Extract the [x, y] coordinate from the center of the cell holding the provided text.  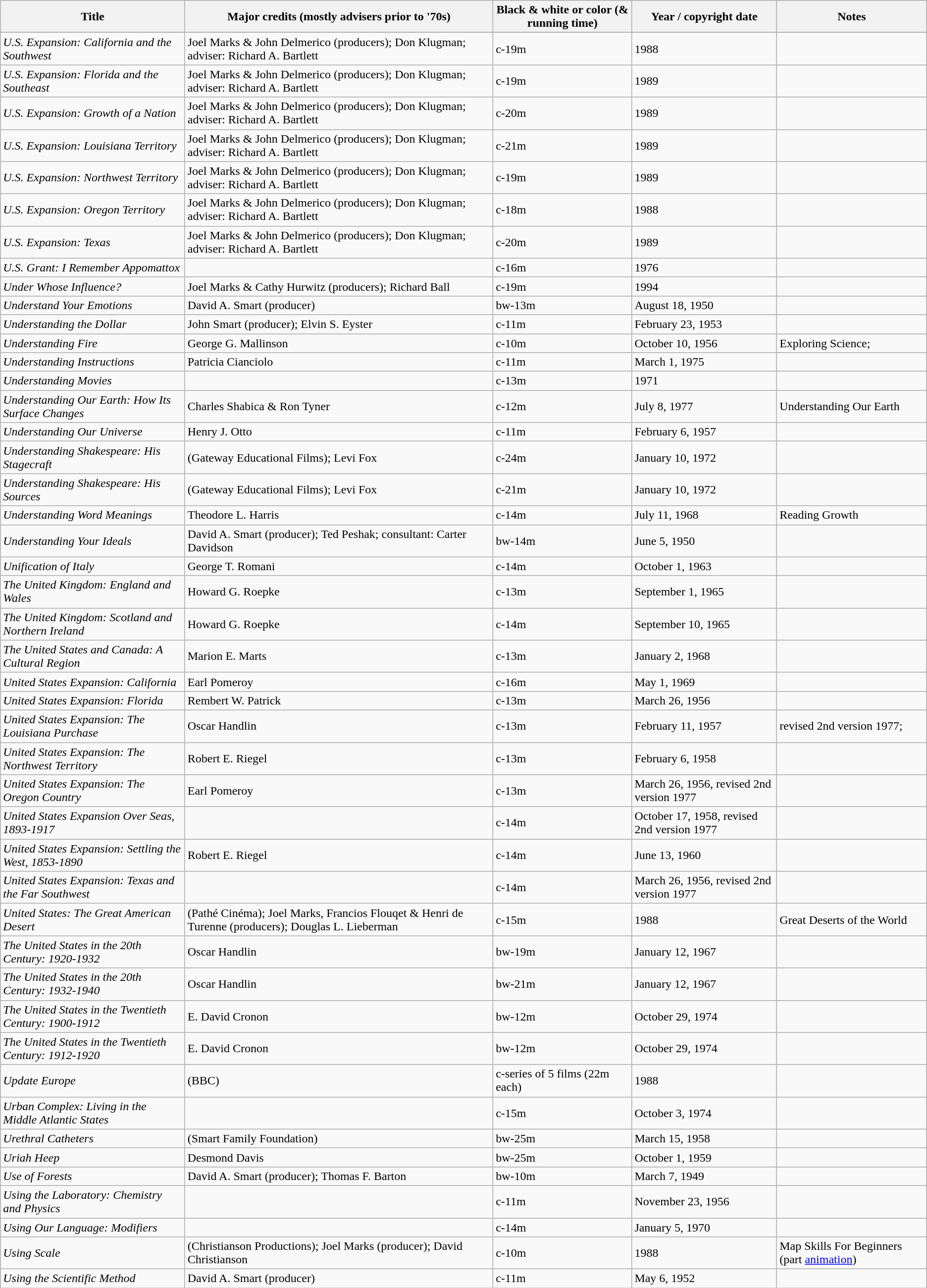
Patricia Cianciolo [339, 362]
September 1, 1965 [704, 591]
July 11, 1968 [704, 515]
Use of Forests [93, 1176]
Understanding Our Universe [93, 432]
Using Scale [93, 1253]
United States Expansion Over Seas, 1893-1917 [93, 823]
Understanding Your Ideals [93, 541]
Understanding Fire [93, 343]
bw-19m [563, 952]
Understand Your Emotions [93, 305]
Update Europe [93, 1081]
United States Expansion: The Northwest Territory [93, 758]
bw-21m [563, 984]
David A. Smart (producer); Thomas F. Barton [339, 1176]
Using Our Language: Modifiers [93, 1227]
bw-14m [563, 541]
David A. Smart (producer); Ted Peshak; consultant: Carter Davidson [339, 541]
Uriah Heep [93, 1157]
September 10, 1965 [704, 624]
(Pathé Cinéma); Joel Marks, Francios Flouqet & Henri de Turenne (producers); Douglas L. Lieberman [339, 919]
The United States in the Twentieth Century: 1912-1920 [93, 1048]
Reading Growth [852, 515]
February 6, 1958 [704, 758]
(Christianson Productions); Joel Marks (producer); David Christianson [339, 1253]
bw-10m [563, 1176]
October 1, 1959 [704, 1157]
Black & white or color (& running time) [563, 17]
George T. Romani [339, 566]
August 18, 1950 [704, 305]
Exploring Science; [852, 343]
United States Expansion: Texas and the Far Southwest [93, 888]
February 6, 1957 [704, 432]
U.S. Expansion: Louisiana Territory [93, 146]
The United Kingdom: England and Wales [93, 591]
Understanding Word Meanings [93, 515]
Understanding Our Earth: How Its Surface Changes [93, 406]
United States: The Great American Desert [93, 919]
revised 2nd version 1977; [852, 726]
Understanding Instructions [93, 362]
George G. Mallinson [339, 343]
March 15, 1958 [704, 1138]
United States Expansion: The Louisiana Purchase [93, 726]
Understanding Movies [93, 381]
May 1, 1969 [704, 682]
The United States and Canada: A Cultural Region [93, 656]
(BBC) [339, 1081]
The United States in the 20th Century: 1932-1940 [93, 984]
John Smart (producer); Elvin S. Eyster [339, 324]
U.S. Expansion: California and the Southwest [93, 49]
United States Expansion: Florida [93, 700]
March 7, 1949 [704, 1176]
June 13, 1960 [704, 855]
March 1, 1975 [704, 362]
U.S. Expansion: Oregon Territory [93, 210]
c-series of 5 films (22m each) [563, 1081]
Marion E. Marts [339, 656]
Using the Laboratory: Chemistry and Physics [93, 1202]
Urethral Catheters [93, 1138]
Joel Marks & Cathy Hurwitz (producers); Richard Ball [339, 286]
June 5, 1950 [704, 541]
1971 [704, 381]
November 23, 1956 [704, 1202]
March 26, 1956 [704, 700]
U.S. Expansion: Northwest Territory [93, 177]
c-18m [563, 210]
United States Expansion: The Oregon Country [93, 791]
October 3, 1974 [704, 1113]
October 1, 1963 [704, 566]
May 6, 1952 [704, 1279]
c-24m [563, 458]
1994 [704, 286]
Major credits (mostly advisers prior to '70s) [339, 17]
February 11, 1957 [704, 726]
U.S. Expansion: Texas [93, 242]
Unification of Italy [93, 566]
United States Expansion: Settling the West, 1853-1890 [93, 855]
Understanding the Dollar [93, 324]
Henry J. Otto [339, 432]
U.S. Grant: I Remember Appomattox [93, 268]
Notes [852, 17]
U.S. Expansion: Florida and the Southeast [93, 81]
1976 [704, 268]
October 10, 1956 [704, 343]
Great Deserts of the World [852, 919]
c-12m [563, 406]
January 2, 1968 [704, 656]
January 5, 1970 [704, 1227]
The United States in the 20th Century: 1920-1932 [93, 952]
The United States in the Twentieth Century: 1900-1912 [93, 1017]
U.S. Expansion: Growth of a Nation [93, 113]
Understanding Our Earth [852, 406]
Using the Scientific Method [93, 1279]
Charles Shabica & Ron Tyner [339, 406]
Urban Complex: Living in the Middle Atlantic States [93, 1113]
Understanding Shakespeare: His Sources [93, 489]
(Smart Family Foundation) [339, 1138]
Map Skills For Beginners (part animation) [852, 1253]
Title [93, 17]
July 8, 1977 [704, 406]
Under Whose Influence? [93, 286]
Theodore L. Harris [339, 515]
Understanding Shakespeare: His Stagecraft [93, 458]
Rembert W. Patrick [339, 700]
February 23, 1953 [704, 324]
bw-13m [563, 305]
United States Expansion: California [93, 682]
Year / copyright date [704, 17]
Desmond Davis [339, 1157]
October 17, 1958, revised 2nd version 1977 [704, 823]
The United Kingdom: Scotland and Northern Ireland [93, 624]
